Locate the cell with the specified text and output its [x, y] center coordinate. 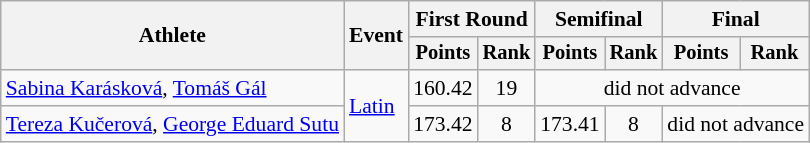
160.42 [442, 88]
Semifinal [598, 19]
Latin [376, 106]
Sabina Karásková, Tomáš Gál [172, 88]
First Round [472, 19]
Final [736, 19]
Tereza Kučerová, George Eduard Sutu [172, 124]
Athlete [172, 36]
173.41 [570, 124]
19 [507, 88]
173.42 [442, 124]
Event [376, 36]
